Scan for the cell matching the given text and deliver its [x, y] coordinate at center. 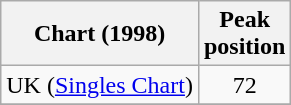
Peakposition [244, 34]
UK (Singles Chart) [100, 85]
Chart (1998) [100, 34]
72 [244, 85]
